Extract the [X, Y] coordinate from the center of the cell holding the provided text.  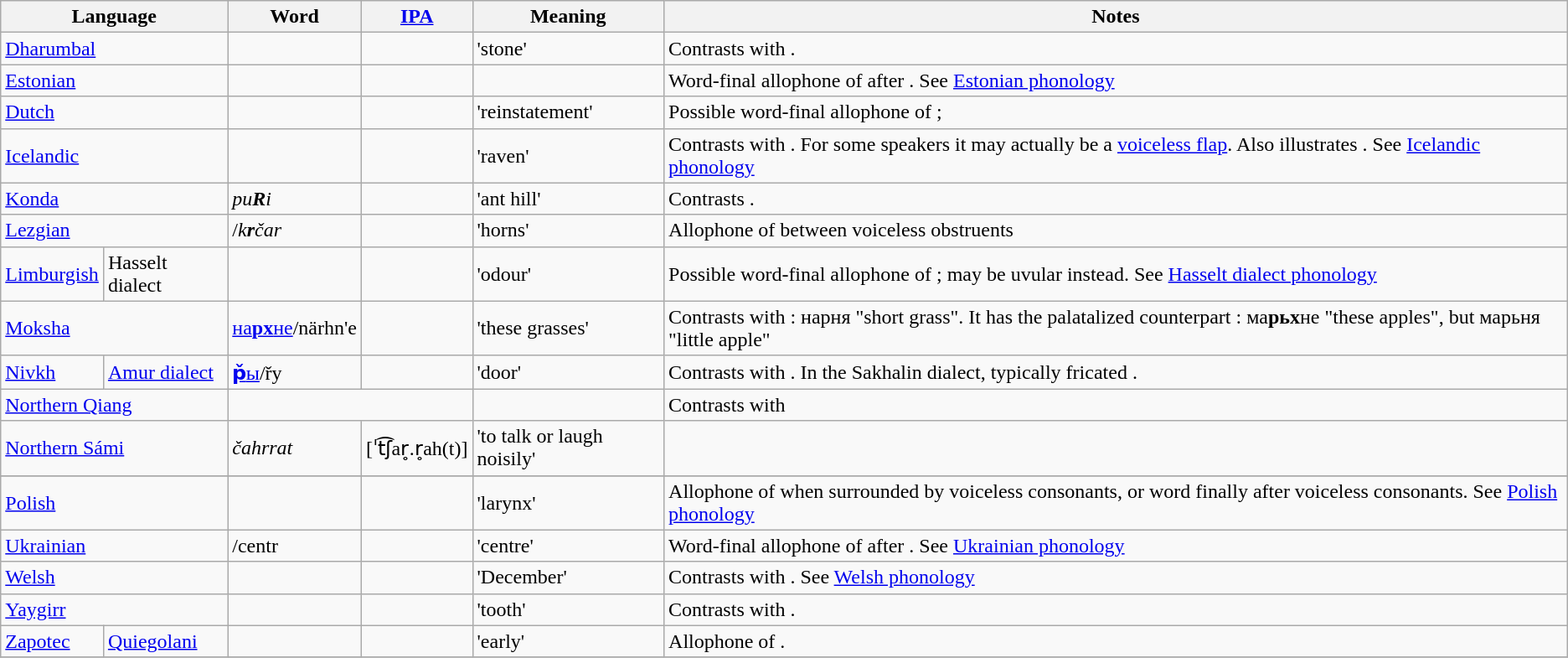
'horns' [568, 231]
Contrasts with . In the Sakhalin dialect, typically fricated . [1116, 372]
Contrasts with . See Welsh phonology [1116, 578]
Quiegolani [165, 641]
'door' [568, 372]
puRi [295, 199]
Hasselt dialect [165, 273]
Contrasts with : нарня "short grass". It has the palatalized counterpart : марьхне "these apples", but марьня "little apple" [1116, 329]
Yaygirr [114, 609]
Limburgish [52, 273]
Allophone of when surrounded by voiceless consonants, or word finally after voiceless consonants. See Polish phonology [1116, 503]
Konda [114, 199]
Notes [1116, 17]
'centre' [568, 546]
Dutch [114, 112]
'December' [568, 578]
Allophone of . [1116, 641]
Dharumbal [114, 49]
Allophone of between voiceless obstruents [1116, 231]
'ant hill' [568, 199]
'these grasses' [568, 329]
Northern Qiang [114, 405]
[ˈt͡ʃar̥.r̥ah(t)] [417, 448]
Zapotec [52, 641]
'larynx' [568, 503]
IPA [417, 17]
Language [114, 17]
Welsh [114, 578]
Estonian [114, 80]
р̌ы/řy [295, 372]
Nivkh [52, 372]
Possible word-final allophone of ; [1116, 112]
Lezgian [114, 231]
/krčar [295, 231]
'odour' [568, 273]
Contrasts with . For some speakers it may actually be a voiceless flap. Also illustrates . See Icelandic phonology [1116, 156]
'to talk or laugh noisily' [568, 448]
нархне/närhn'e [295, 329]
Contrasts with [1116, 405]
'early' [568, 641]
Possible word-final allophone of ; may be uvular instead. See Hasselt dialect phonology [1116, 273]
'raven' [568, 156]
Amur dialect [165, 372]
/centr [295, 546]
Contrasts . [1116, 199]
Word-final allophone of after . See Ukrainian phonology [1116, 546]
čahrrat [295, 448]
'stone' [568, 49]
Ukrainian [114, 546]
Polish [114, 503]
Moksha [114, 329]
Meaning [568, 17]
'reinstatement' [568, 112]
Icelandic [114, 156]
'tooth' [568, 609]
Word-final allophone of after . See Estonian phonology [1116, 80]
Northern Sámi [114, 448]
Word [295, 17]
